For the text-containing cell, return its midpoint in [X, Y] coordinate format. 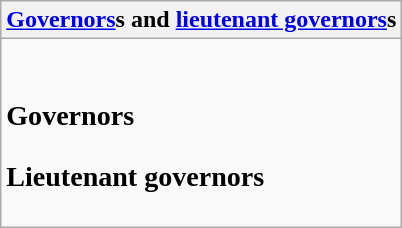
GovernorsLieutenant governors [202, 133]
Governorss and lieutenant governorss [202, 20]
